Provide the [X, Y] coordinate of the cell's center where the given text is located.  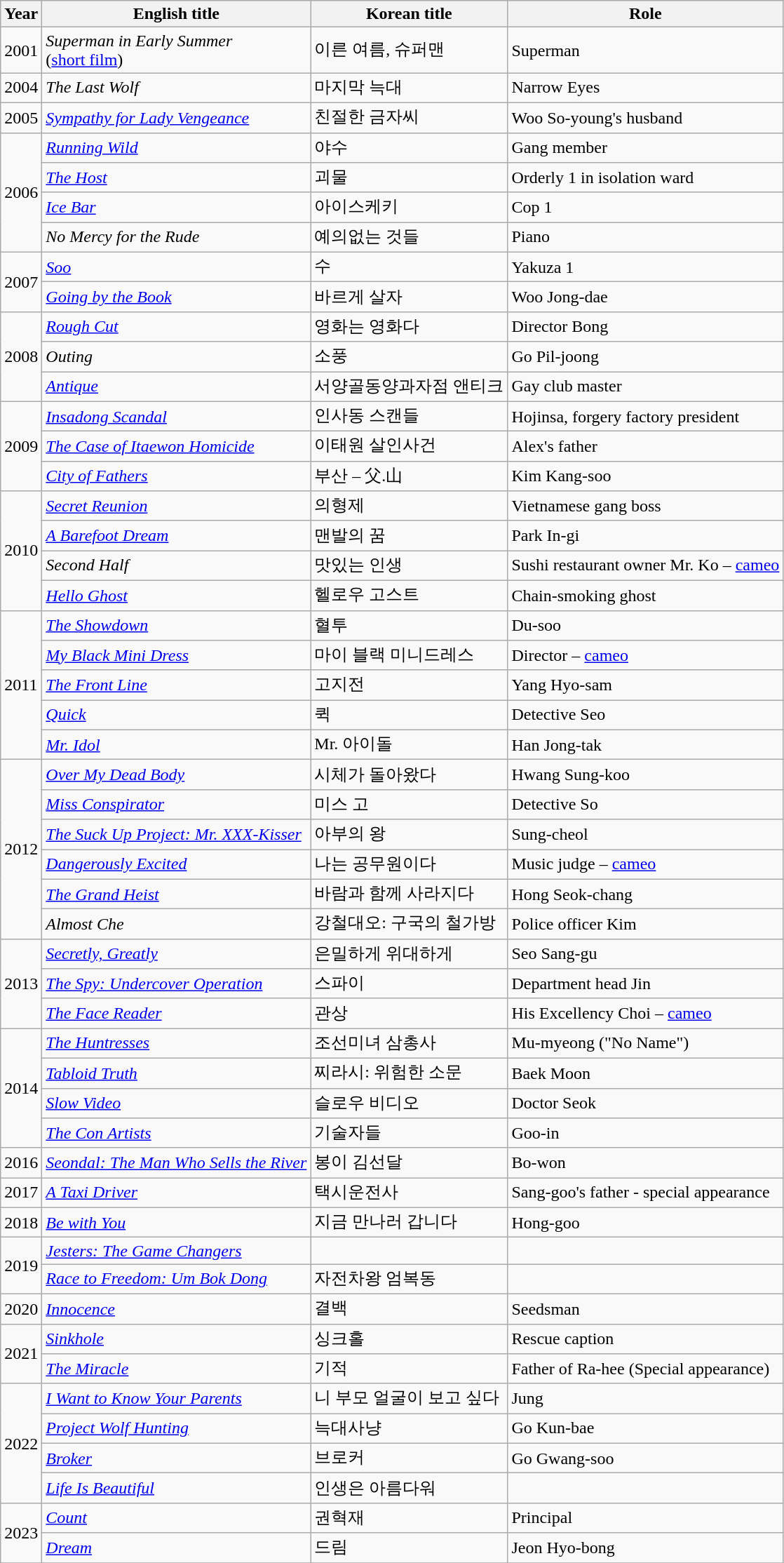
Insadong Scandal [177, 417]
Park In-gi [645, 536]
Han Jong-tak [645, 745]
Director Bong [645, 327]
Project Wolf Hunting [177, 1428]
Broker [177, 1458]
소풍 [410, 356]
City of Fathers [177, 476]
지금 만나러 갑니다 [410, 1222]
Role [645, 14]
Superman [645, 51]
Music judge – cameo [645, 864]
The Suck Up Project: Mr. XXX-Kisser [177, 835]
Rough Cut [177, 327]
2012 [21, 849]
Piano [645, 237]
Be with You [177, 1222]
Ice Bar [177, 208]
2021 [21, 1354]
Go Kun-bae [645, 1428]
Yang Hyo-sam [645, 685]
헬로우 고스트 [410, 595]
친절한 금자씨 [410, 118]
A Barefoot Dream [177, 536]
Vietnamese gang boss [645, 507]
아이스케키 [410, 208]
강철대오: 구국의 철가방 [410, 925]
이태원 살인사건 [410, 446]
바르게 살자 [410, 297]
권혁재 [410, 1518]
미스 고 [410, 804]
Director – cameo [645, 655]
찌라시: 위험한 소문 [410, 1073]
Woo So-young's husband [645, 118]
I Want to Know Your Parents [177, 1399]
Year [21, 14]
2009 [21, 446]
맛있는 인생 [410, 565]
2014 [21, 1088]
Principal [645, 1518]
스파이 [410, 984]
Du-soo [645, 626]
2013 [21, 984]
Tabloid Truth [177, 1073]
퀵 [410, 716]
2008 [21, 356]
브로커 [410, 1458]
봉이 김선달 [410, 1163]
A Taxi Driver [177, 1193]
기적 [410, 1369]
Seo Sang-gu [645, 954]
Bo-won [645, 1163]
2016 [21, 1163]
2006 [21, 192]
Innocence [177, 1309]
Over My Dead Body [177, 774]
혈투 [410, 626]
Chain-smoking ghost [645, 595]
Secret Reunion [177, 507]
부산 – 父.山 [410, 476]
Woo Jong-dae [645, 297]
2023 [21, 1532]
Sympathy for Lady Vengeance [177, 118]
Jesters: The Game Changers [177, 1251]
Sushi restaurant owner Mr. Ko – cameo [645, 565]
결백 [410, 1309]
2017 [21, 1193]
Slow Video [177, 1103]
나는 공무원이다 [410, 864]
Doctor Seok [645, 1103]
아부의 왕 [410, 835]
2010 [21, 551]
Gang member [645, 147]
Goo-in [645, 1134]
Korean title [410, 14]
택시운전사 [410, 1193]
관상 [410, 1013]
The Spy: Undercover Operation [177, 984]
No Mercy for the Rude [177, 237]
영화는 영화다 [410, 327]
Mu-myeong ("No Name") [645, 1044]
Hong-goo [645, 1222]
The Miracle [177, 1369]
Hong Seok-chang [645, 894]
Outing [177, 356]
2011 [21, 685]
Yakuza 1 [645, 267]
2001 [21, 51]
Quick [177, 716]
Sinkhole [177, 1339]
Sung-cheol [645, 835]
The Face Reader [177, 1013]
슬로우 비디오 [410, 1103]
2005 [21, 118]
The Showdown [177, 626]
Count [177, 1518]
고지전 [410, 685]
Going by the Book [177, 297]
My Black Mini Dress [177, 655]
Jeon Hyo-bong [645, 1548]
Dangerously Excited [177, 864]
Cop 1 [645, 208]
괴물 [410, 178]
Detective So [645, 804]
인생은 아름다워 [410, 1489]
은밀하게 위대하게 [410, 954]
Race to Freedom: Um Bok Dong [177, 1280]
Seondal: The Man Who Sells the River [177, 1163]
바람과 함께 사라지다 [410, 894]
기술자들 [410, 1134]
His Excellency Choi – cameo [645, 1013]
2007 [21, 282]
수 [410, 267]
The Last Wolf [177, 88]
이른 여름, 슈퍼맨 [410, 51]
Seedsman [645, 1309]
Second Half [177, 565]
English title [177, 14]
Kim Kang-soo [645, 476]
Go Gwang-soo [645, 1458]
2020 [21, 1309]
2004 [21, 88]
Father of Ra-hee (Special appearance) [645, 1369]
니 부모 얼굴이 보고 싶다 [410, 1399]
마이 블랙 미니드레스 [410, 655]
Baek Moon [645, 1073]
Hello Ghost [177, 595]
Go Pil-joong [645, 356]
야수 [410, 147]
조선미녀 삼총사 [410, 1044]
The Host [177, 178]
Dream [177, 1548]
Hwang Sung-koo [645, 774]
Department head Jin [645, 984]
The Huntresses [177, 1044]
The Front Line [177, 685]
Soo [177, 267]
Orderly 1 in isolation ward [645, 178]
Sang-goo's father - special appearance [645, 1193]
Mr. 아이돌 [410, 745]
마지막 늑대 [410, 88]
예의없는 것들 [410, 237]
서양골동양과자점 앤티크 [410, 387]
Jung [645, 1399]
Almost Che [177, 925]
의형제 [410, 507]
Superman in Early Summer (short film) [177, 51]
Police officer Kim [645, 925]
2022 [21, 1443]
늑대사냥 [410, 1428]
The Con Artists [177, 1134]
Hojinsa, forgery factory president [645, 417]
Secretly, Greatly [177, 954]
Rescue caption [645, 1339]
드림 [410, 1548]
Narrow Eyes [645, 88]
The Case of Itaewon Homicide [177, 446]
2018 [21, 1222]
시체가 돌아왔다 [410, 774]
Alex's father [645, 446]
Gay club master [645, 387]
Mr. Idol [177, 745]
Running Wild [177, 147]
자전차왕 엄복동 [410, 1280]
맨발의 꿈 [410, 536]
The Grand Heist [177, 894]
2019 [21, 1266]
Detective Seo [645, 716]
싱크홀 [410, 1339]
Life Is Beautiful [177, 1489]
Miss Conspirator [177, 804]
인사동 스캔들 [410, 417]
Antique [177, 387]
